Return the (X, Y) coordinate for the center point of the cell that contains the specified text.  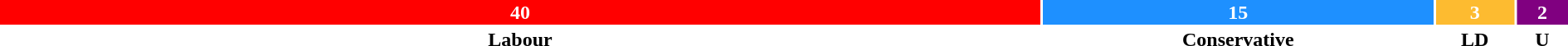
2 (1542, 12)
15 (1238, 12)
3 (1475, 12)
40 (520, 12)
